Return [x, y] of the center of cell containing provided text 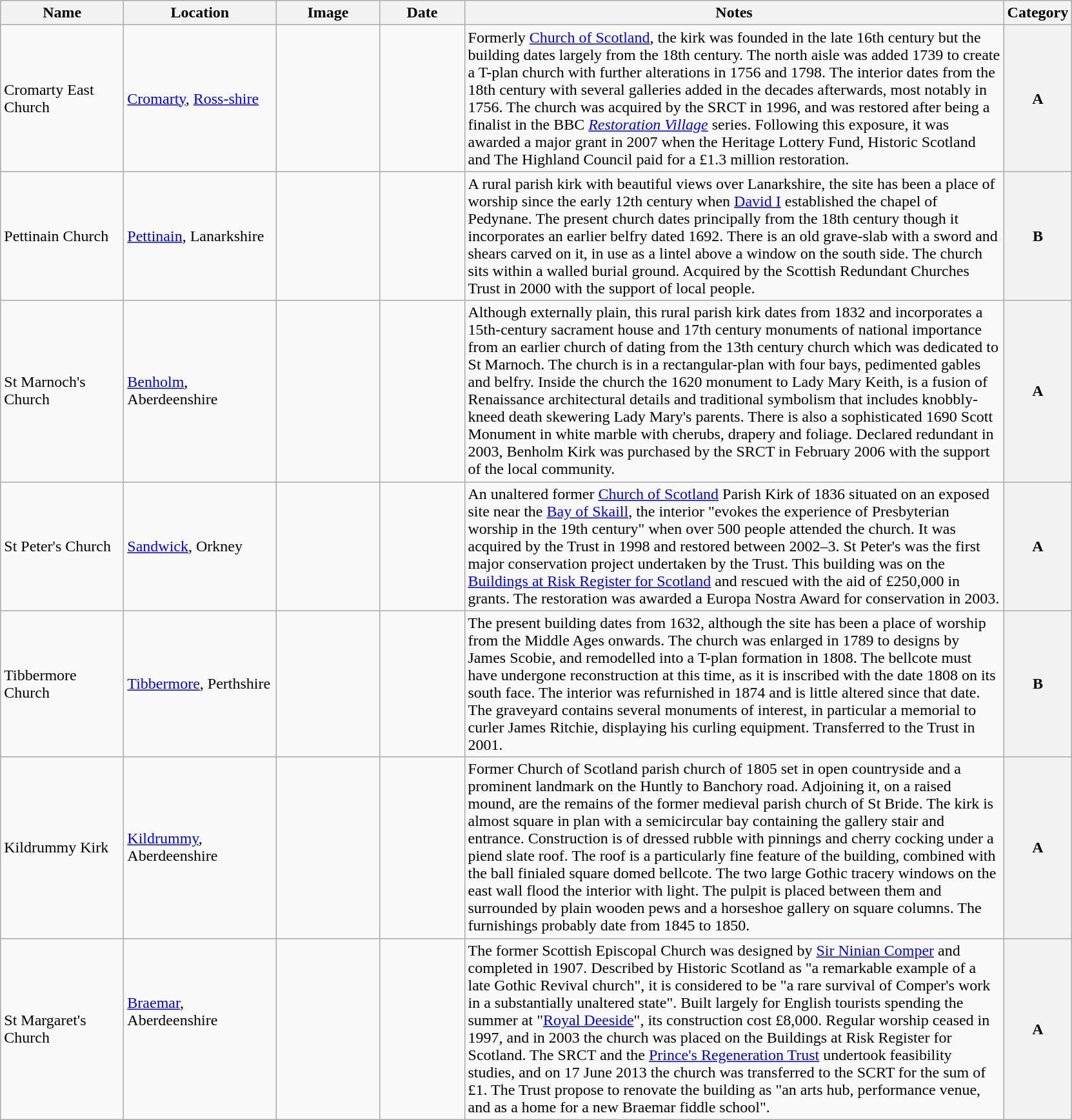
Tibbermore Church [62, 683]
Location [200, 13]
Braemar, Aberdeenshire [200, 1029]
Date [422, 13]
Sandwick, Orkney [200, 546]
St Margaret's Church [62, 1029]
St Marnoch's Church [62, 391]
Kildrummy Kirk [62, 847]
Category [1038, 13]
St Peter's Church [62, 546]
Image [328, 13]
Tibbermore, Perthshire [200, 683]
Name [62, 13]
Benholm, Aberdeenshire [200, 391]
Cromarty East Church [62, 98]
Kildrummy, Aberdeenshire [200, 847]
Pettinain, Lanarkshire [200, 236]
Notes [734, 13]
Pettinain Church [62, 236]
Cromarty, Ross-shire [200, 98]
